Extract the (x, y) coordinate from the center of the cell holding the provided text.  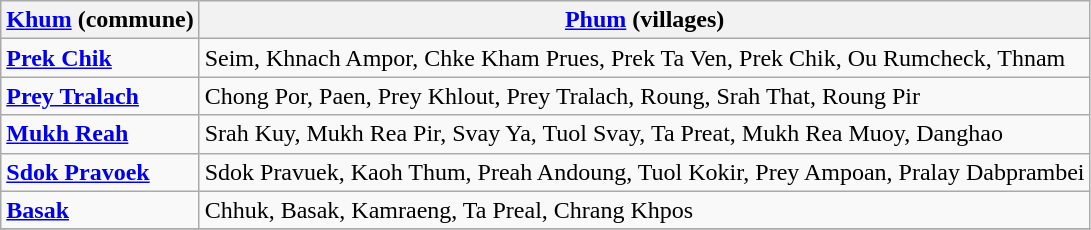
Seim, Khnach Ampor, Chke Kham Prues, Prek Ta Ven, Prek Chik, Ou Rumcheck, Thnam (644, 58)
Basak (100, 210)
Chong Por, Paen, Prey Khlout, Prey Tralach, Roung, Srah That, Roung Pir (644, 96)
Sdok Pravoek (100, 172)
Sdok Pravuek, Kaoh Thum, Preah Andoung, Tuol Kokir, Prey Ampoan, Pralay Dabprambei (644, 172)
Chhuk, Basak, Kamraeng, Ta Preal, Chrang Khpos (644, 210)
Prey Tralach (100, 96)
Khum (commune) (100, 20)
Srah Kuy, Mukh Rea Pir, Svay Ya, Tuol Svay, Ta Preat, Mukh Rea Muoy, Danghao (644, 134)
Phum (villages) (644, 20)
Mukh Reah (100, 134)
Prek Chik (100, 58)
